Detect which cell encompasses the target text, then output its (X, Y) center coordinate. 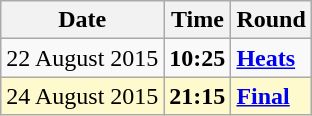
22 August 2015 (82, 58)
Round (271, 20)
Heats (271, 58)
21:15 (198, 96)
24 August 2015 (82, 96)
Final (271, 96)
10:25 (198, 58)
Time (198, 20)
Date (82, 20)
